Return the (x, y) coordinate for the center point of the cell that contains the specified text.  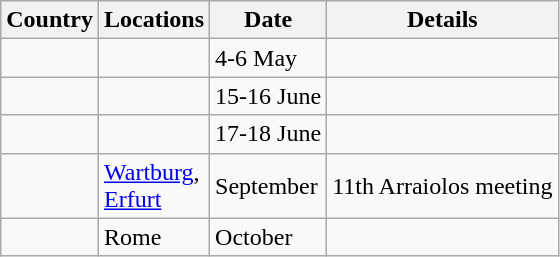
Locations (154, 20)
Details (442, 20)
Wartburg,Erfurt (154, 186)
Country (50, 20)
4-6 May (268, 58)
11th Arraiolos meeting (442, 186)
17-18 June (268, 134)
Rome (154, 237)
September (268, 186)
15-16 June (268, 96)
October (268, 237)
Date (268, 20)
